Determine the (X, Y) coordinate at the center of the cell enclosing the given text.  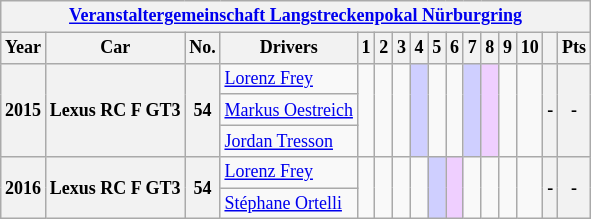
6 (455, 48)
Veranstaltergemeinschaft Langstreckenpokal Nürburgring (296, 16)
8 (490, 48)
Drivers (288, 48)
Markus Oestreich (288, 110)
1 (366, 48)
2015 (24, 110)
Stéphane Ortelli (288, 204)
Year (24, 48)
Car (115, 48)
No. (202, 48)
10 (530, 48)
Jordan Tresson (288, 140)
2016 (24, 188)
4 (419, 48)
2 (384, 48)
7 (472, 48)
3 (402, 48)
5 (437, 48)
Pts (574, 48)
9 (508, 48)
